Pinpoint the cell where the given text exists, returning its [X, Y] midpoint coordinate. 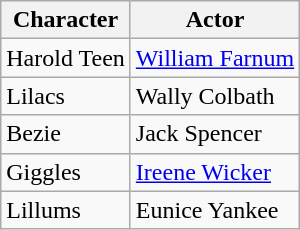
Bezie [66, 134]
Wally Colbath [214, 96]
Harold Teen [66, 58]
Lillums [66, 210]
Actor [214, 20]
Character [66, 20]
William Farnum [214, 58]
Eunice Yankee [214, 210]
Giggles [66, 172]
Jack Spencer [214, 134]
Ireene Wicker [214, 172]
Lilacs [66, 96]
